Identify which cell holds the provided text, then report its (x, y) central coordinate. 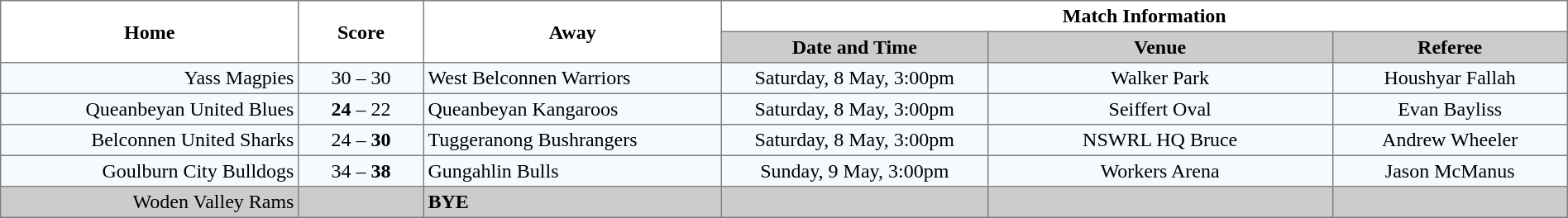
Houshyar Fallah (1450, 78)
Yass Magpies (150, 78)
Goulburn City Bulldogs (150, 171)
Evan Bayliss (1450, 109)
West Belconnen Warriors (572, 78)
24 – 22 (361, 109)
34 – 38 (361, 171)
BYE (572, 202)
Sunday, 9 May, 3:00pm (854, 171)
Jason McManus (1450, 171)
Andrew Wheeler (1450, 140)
Match Information (1145, 17)
Referee (1450, 47)
NSWRL HQ Bruce (1159, 140)
Score (361, 31)
24 – 30 (361, 140)
Away (572, 31)
Seiffert Oval (1159, 109)
Walker Park (1159, 78)
30 – 30 (361, 78)
Workers Arena (1159, 171)
Home (150, 31)
Queanbeyan Kangaroos (572, 109)
Belconnen United Sharks (150, 140)
Queanbeyan United Blues (150, 109)
Venue (1159, 47)
Date and Time (854, 47)
Gungahlin Bulls (572, 171)
Tuggeranong Bushrangers (572, 140)
Woden Valley Rams (150, 202)
